Identify which cell holds the provided text, then report its [X, Y] central coordinate. 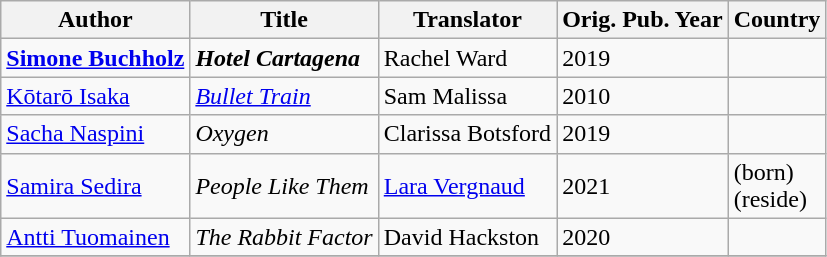
2010 [642, 96]
Sacha Naspini [96, 134]
2021 [642, 186]
Antti Tuomainen [96, 237]
Orig. Pub. Year [642, 20]
Simone Buchholz [96, 58]
Oxygen [284, 134]
Sam Malissa [467, 96]
Lara Vergnaud [467, 186]
Kōtarō Isaka [96, 96]
Bullet Train [284, 96]
Author [96, 20]
Country [777, 20]
Hotel Cartagena [284, 58]
2020 [642, 237]
David Hackston [467, 237]
The Rabbit Factor [284, 237]
People Like Them [284, 186]
Samira Sedira [96, 186]
(born) (reside) [777, 186]
Title [284, 20]
Rachel Ward [467, 58]
Translator [467, 20]
Clarissa Botsford [467, 134]
